Return [X, Y] of the center of cell containing provided text 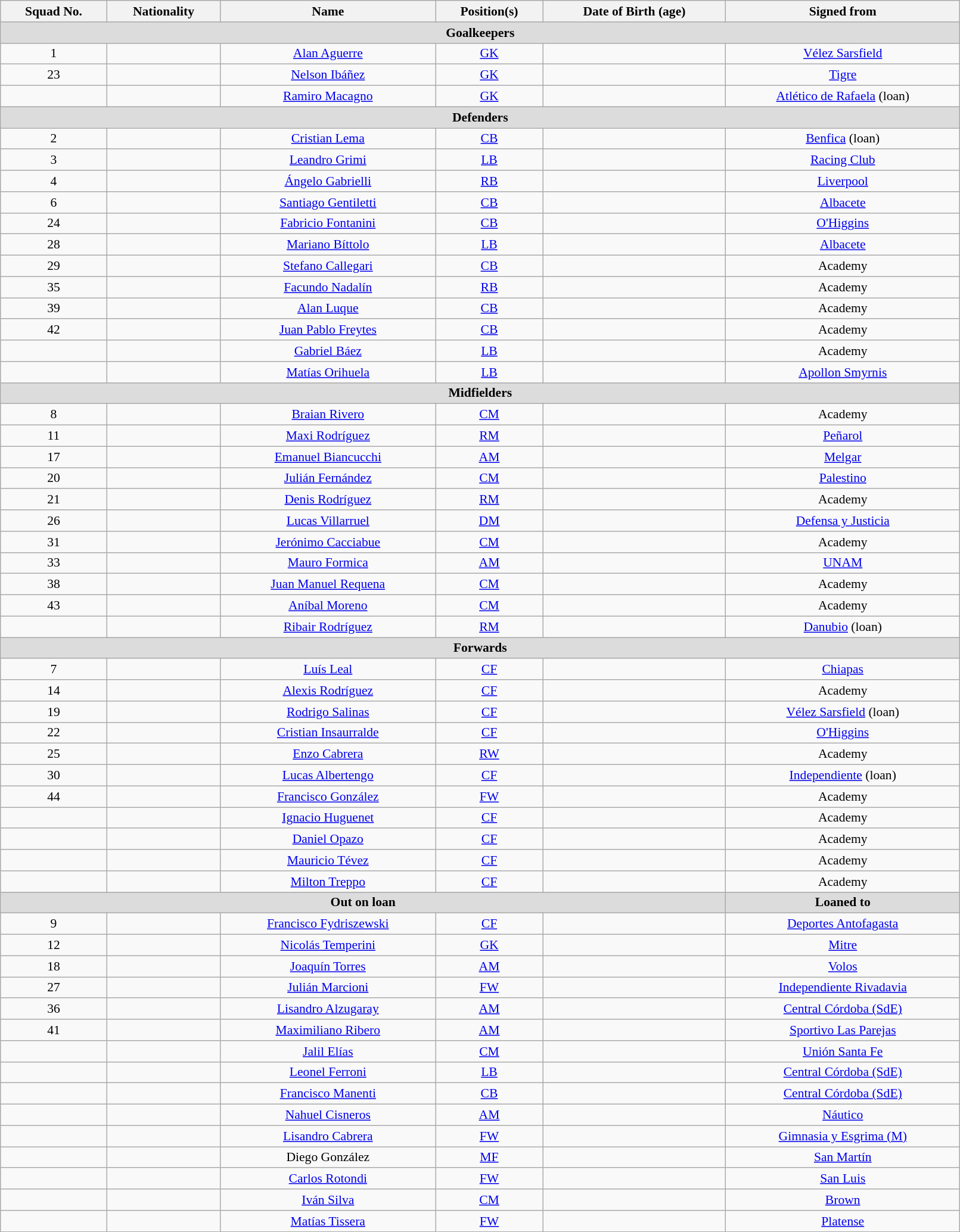
Emanuel Biancucchi [328, 457]
44 [54, 797]
Lisandro Cabrera [328, 1136]
29 [54, 266]
Nahuel Cisneros [328, 1115]
Mitre [843, 945]
25 [54, 754]
Alexis Rodríguez [328, 690]
Loaned to [843, 903]
Gabriel Báez [328, 351]
26 [54, 521]
Ribair Rodríguez [328, 627]
Defensa y Justicia [843, 521]
Position(s) [489, 11]
Carlos Rotondi [328, 1179]
Denis Rodríguez [328, 500]
Ángelo Gabrielli [328, 181]
12 [54, 945]
3 [54, 160]
23 [54, 75]
38 [54, 584]
Apollon Smyrnis [843, 372]
42 [54, 330]
Diego González [328, 1158]
Santiago Gentiletti [328, 203]
35 [54, 287]
11 [54, 436]
6 [54, 203]
Francisco González [328, 797]
17 [54, 457]
Iván Silva [328, 1200]
Facundo Nadalín [328, 287]
Goalkeepers [480, 33]
7 [54, 670]
Enzo Cabrera [328, 754]
Peñarol [843, 436]
28 [54, 245]
Cristian Lema [328, 139]
Atlético de Rafaela (loan) [843, 97]
Jalil Elías [328, 1051]
Juan Manuel Requena [328, 584]
8 [54, 415]
Unión Santa Fe [843, 1051]
39 [54, 309]
Lucas Albertengo [328, 776]
Leonel Ferroni [328, 1072]
Vélez Sarsfield (loan) [843, 712]
San Luis [843, 1179]
Ramiro Macagno [328, 97]
Palestino [843, 478]
MF [489, 1158]
27 [54, 988]
Fabricio Fontanini [328, 223]
Juan Pablo Freytes [328, 330]
18 [54, 966]
43 [54, 606]
Danubio (loan) [843, 627]
DM [489, 521]
Leandro Grimi [328, 160]
1 [54, 54]
20 [54, 478]
30 [54, 776]
Matías Orihuela [328, 372]
Volos [843, 966]
Rodrigo Salinas [328, 712]
Aníbal Moreno [328, 606]
9 [54, 924]
Name [328, 11]
Nicolás Temperini [328, 945]
14 [54, 690]
Maximiliano Ribero [328, 1030]
Lisandro Alzugaray [328, 1009]
Midfielders [480, 393]
Deportes Antofagasta [843, 924]
Alan Luque [328, 309]
Chiapas [843, 670]
Nationality [163, 11]
Melgar [843, 457]
Daniel Opazo [328, 839]
Benfica (loan) [843, 139]
Liverpool [843, 181]
31 [54, 542]
Francisco Manenti [328, 1094]
Joaquín Torres [328, 966]
19 [54, 712]
33 [54, 563]
Alan Aguerre [328, 54]
UNAM [843, 563]
2 [54, 139]
21 [54, 500]
RW [489, 754]
Date of Birth (age) [634, 11]
Milton Treppo [328, 882]
Braian Rivero [328, 415]
Stefano Callegari [328, 266]
Ignacio Huguenet [328, 818]
San Martín [843, 1158]
24 [54, 223]
Independiente Rivadavia [843, 988]
Cristian Insaurralde [328, 733]
Luís Leal [328, 670]
Defenders [480, 117]
Racing Club [843, 160]
Independiente (loan) [843, 776]
Platense [843, 1221]
Julián Marcioni [328, 988]
41 [54, 1030]
Nelson Ibáñez [328, 75]
Matías Tissera [328, 1221]
4 [54, 181]
Vélez Sarsfield [843, 54]
Gimnasia y Esgrima (M) [843, 1136]
Squad No. [54, 11]
Mauricio Tévez [328, 860]
Forwards [480, 648]
Mariano Bíttolo [328, 245]
Jerónimo Cacciabue [328, 542]
Náutico [843, 1115]
22 [54, 733]
Mauro Formica [328, 563]
Lucas Villarruel [328, 521]
Julián Fernández [328, 478]
Sportivo Las Parejas [843, 1030]
Out on loan [364, 903]
Francisco Fydriszewski [328, 924]
Brown [843, 1200]
Tigre [843, 75]
Maxi Rodríguez [328, 436]
Signed from [843, 11]
36 [54, 1009]
